Identify which cell holds the provided text, then report its (X, Y) central coordinate. 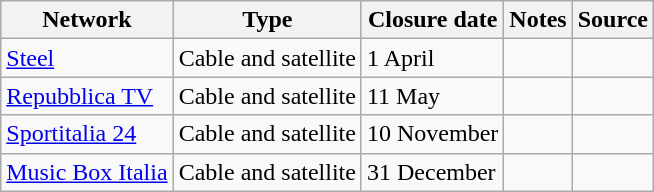
Closure date (432, 20)
11 May (432, 96)
Type (267, 20)
10 November (432, 134)
Repubblica TV (87, 96)
Steel (87, 58)
Notes (538, 20)
31 December (432, 172)
Sportitalia 24 (87, 134)
1 April (432, 58)
Music Box Italia (87, 172)
Network (87, 20)
Source (612, 20)
